Return the [x, y] coordinate for the center point of the cell that contains the specified text.  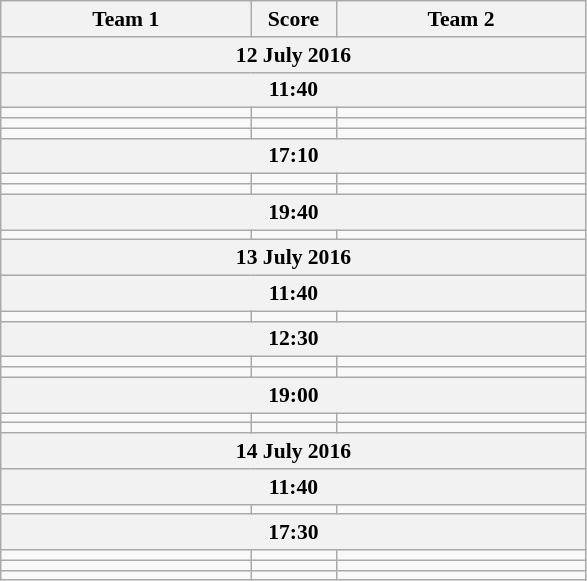
19:00 [294, 395]
Team 1 [126, 19]
17:10 [294, 156]
14 July 2016 [294, 451]
Team 2 [461, 19]
19:40 [294, 212]
12:30 [294, 339]
13 July 2016 [294, 258]
12 July 2016 [294, 55]
17:30 [294, 533]
Score [294, 19]
